Return [X, Y] of the center of cell containing provided text 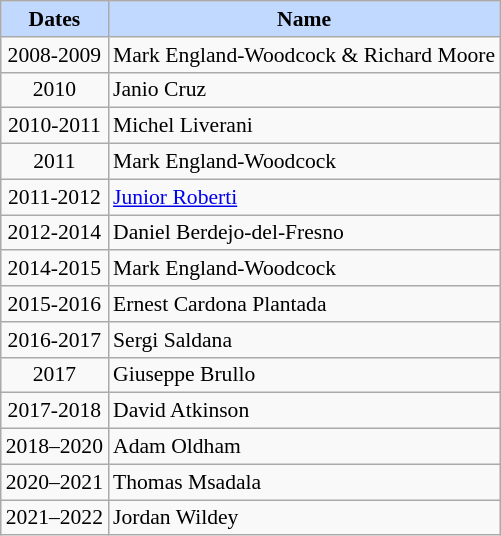
2017 [54, 375]
Giuseppe Brullo [304, 375]
Michel Liverani [304, 126]
2016-2017 [54, 340]
Daniel Berdejo-del-Fresno [304, 233]
Janio Cruz [304, 90]
Junior Roberti [304, 197]
2021–2022 [54, 518]
Adam Oldham [304, 447]
2012-2014 [54, 233]
Jordan Wildey [304, 518]
2014-2015 [54, 269]
2011-2012 [54, 197]
Sergi Saldana [304, 340]
2020–2021 [54, 482]
David Atkinson [304, 411]
2008-2009 [54, 55]
2017-2018 [54, 411]
2015-2016 [54, 304]
2011 [54, 162]
Thomas Msadala [304, 482]
Name [304, 19]
Mark England-Woodcock & Richard Moore [304, 55]
Dates [54, 19]
2010 [54, 90]
2010-2011 [54, 126]
Ernest Cardona Plantada [304, 304]
2018–2020 [54, 447]
